Pinpoint the cell where the given text exists, returning its [X, Y] midpoint coordinate. 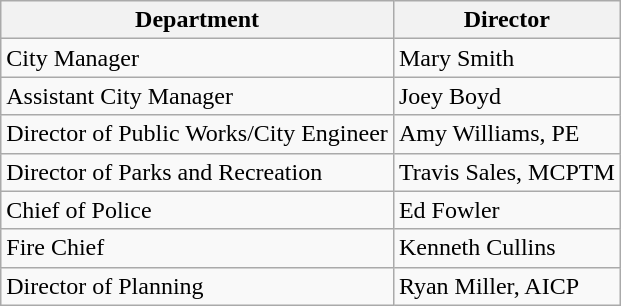
Director of Planning [198, 286]
Chief of Police [198, 210]
Amy Williams, PE [506, 134]
Director [506, 20]
Department [198, 20]
Mary Smith [506, 58]
Travis Sales, MCPTM [506, 172]
Ryan Miller, AICP [506, 286]
Assistant City Manager [198, 96]
City Manager [198, 58]
Kenneth Cullins [506, 248]
Director of Public Works/City Engineer [198, 134]
Joey Boyd [506, 96]
Fire Chief [198, 248]
Ed Fowler [506, 210]
Director of Parks and Recreation [198, 172]
